Locate the cell with the specified text and output its [x, y] center coordinate. 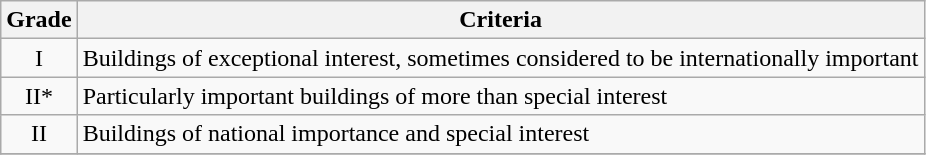
II* [39, 96]
II [39, 134]
Buildings of national importance and special interest [500, 134]
Buildings of exceptional interest, sometimes considered to be internationally important [500, 58]
Criteria [500, 20]
I [39, 58]
Grade [39, 20]
Particularly important buildings of more than special interest [500, 96]
